From the cell containing the given text, extract its center point as [x, y] coordinate. 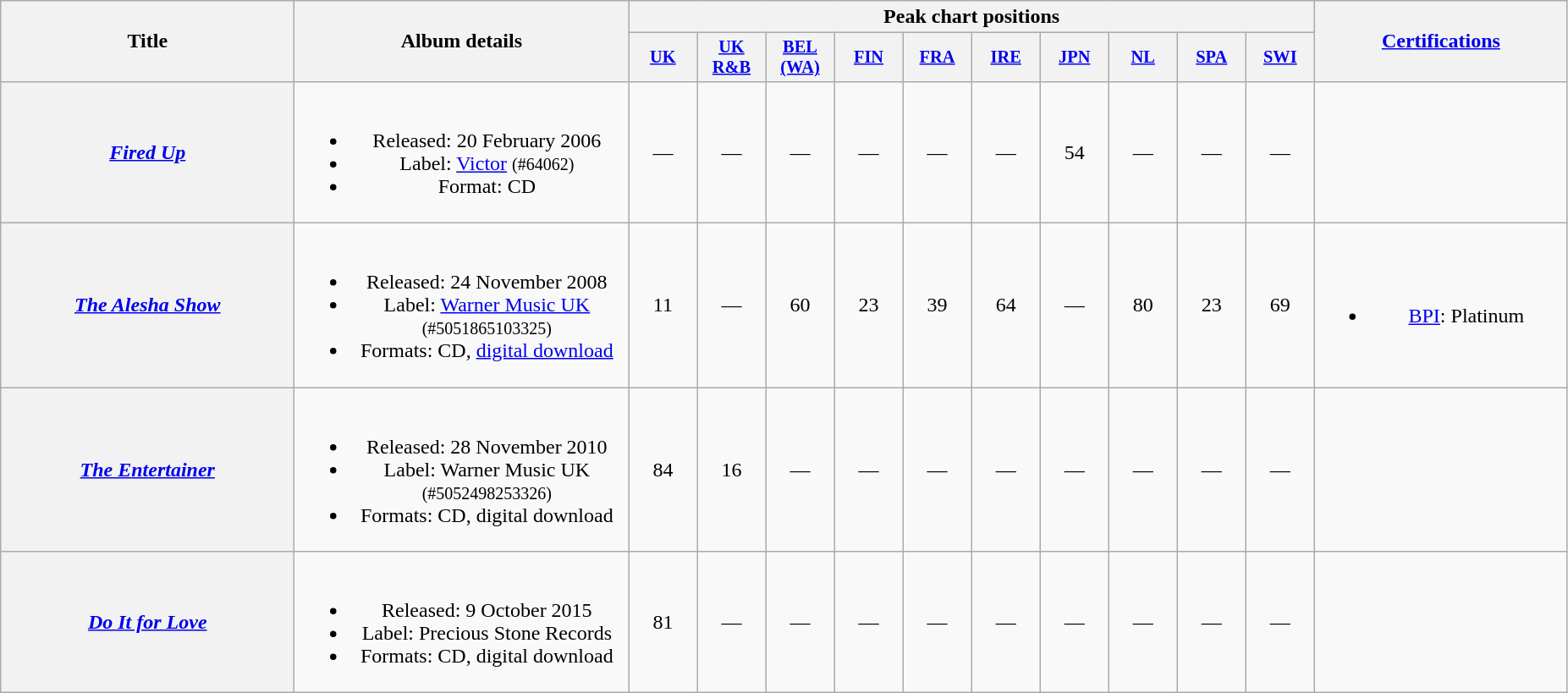
39 [938, 305]
JPN [1075, 58]
69 [1279, 305]
80 [1142, 305]
11 [663, 305]
The Entertainer [147, 470]
16 [731, 470]
Released: 20 February 2006Label: Victor (#64062)Format: CD [462, 152]
UKR&B [731, 58]
Released: 28 November 2010Label: Warner Music UK (#5052498253326)Formats: CD, digital download [462, 470]
FIN [868, 58]
FRA [938, 58]
BEL (WA) [801, 58]
Certifications [1440, 41]
Peak chart positions [971, 17]
64 [1005, 305]
BPI: Platinum [1440, 305]
NL [1142, 58]
Title [147, 41]
SWI [1279, 58]
Album details [462, 41]
Released: 24 November 2008Label: Warner Music UK (#5051865103325)Formats: CD, digital download [462, 305]
84 [663, 470]
60 [801, 305]
SPA [1212, 58]
UK [663, 58]
81 [663, 623]
Released: 9 October 2015Label: Precious Stone RecordsFormats: CD, digital download [462, 623]
Do It for Love [147, 623]
54 [1075, 152]
The Alesha Show [147, 305]
IRE [1005, 58]
Fired Up [147, 152]
